Output the (x, y) coordinate of the center of the cell containing the given text.  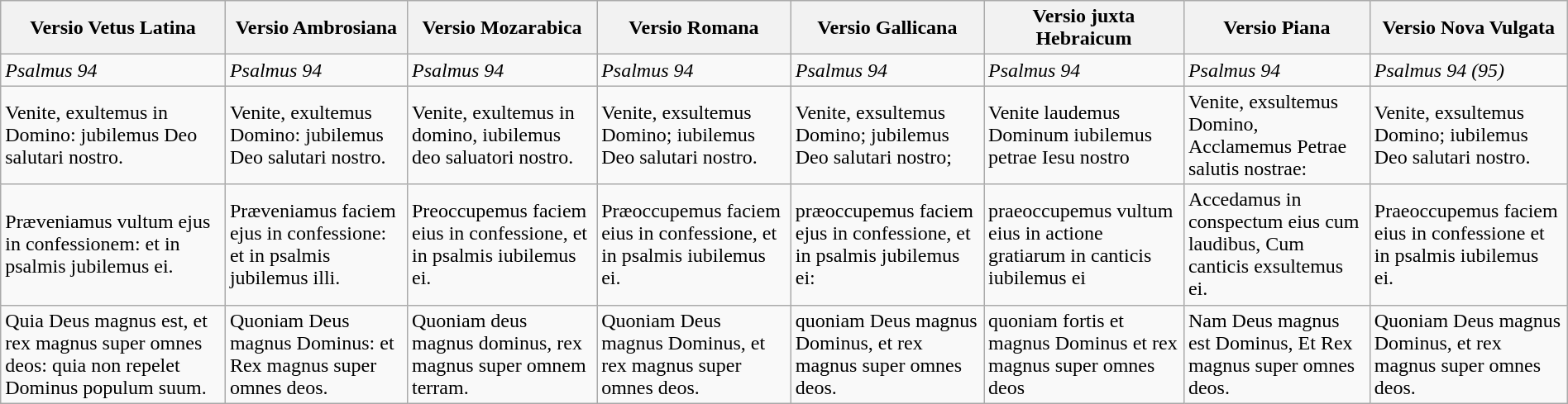
Præoccupemus faciem eius in confessione, et in psalmis iubilemus ei. (695, 245)
quoniam fortis et magnus Dominus et rex magnus super omnes deos (1084, 354)
Venite, exultemus Domino: jubilemus Deo salutari nostro. (316, 135)
Praeoccupemus faciem eius in confessione et in psalmis iubilemus ei. (1469, 245)
Quoniam deus magnus dominus, rex magnus super omnem terram. (501, 354)
quoniam Deus magnus Dominus, et rex magnus super omnes deos. (887, 354)
Venite, exsultemus Domino, Acclamemus Petrae salutis nostrae: (1277, 135)
Versio Mozarabica (501, 28)
Versio Vetus Latina (113, 28)
Versio Piana (1277, 28)
Venite, exultemus in Domino: jubilemus Deo salutari nostro. (113, 135)
Accedamus in conspectum eius cum laudibus, Cum canticis exsultemus ei. (1277, 245)
Præveniamus vultum ejus in confessionem: et in psalmis jubilemus ei. (113, 245)
Nam Deus magnus est Dominus, Et Rex magnus super omnes deos. (1277, 354)
Versio juxta Hebraicum (1084, 28)
Venite, exultemus in domino, iubilemus deo saluatori nostro. (501, 135)
Præveniamus faciem ejus in confessione: et in psalmis jubilemus illi. (316, 245)
Psalmus 94 (95) (1469, 70)
Versio Nova Vulgata (1469, 28)
Venite, exsultemus Domino; jubilemus Deo salutari nostro; (887, 135)
præoccupemus faciem ejus in confessione, et in psalmis jubilemus ei: (887, 245)
Preoccupemus faciem eius in confessione, et in psalmis iubilemus ei. (501, 245)
Versio Ambrosiana (316, 28)
Quia Deus magnus est, et rex magnus super omnes deos: quia non repelet Dominus populum suum. (113, 354)
praeoccupemus vultum eius in actione gratiarum in canticis iubilemus ei (1084, 245)
Versio Gallicana (887, 28)
Venite laudemus Dominum iubilemus petrae Iesu nostro (1084, 135)
Versio Romana (695, 28)
Quoniam Deus magnus Dominus: et Rex magnus super omnes deos. (316, 354)
